Detect which cell encompasses the target text, then output its (x, y) center coordinate. 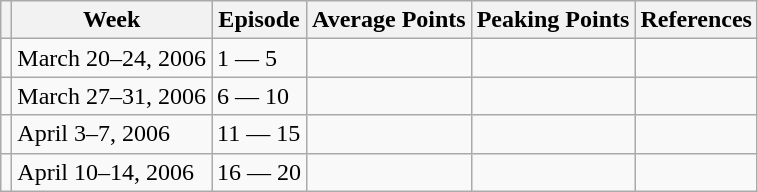
March 27–31, 2006 (112, 96)
Week (112, 20)
April 10–14, 2006 (112, 172)
16 — 20 (260, 172)
Average Points (390, 20)
April 3–7, 2006 (112, 134)
11 — 15 (260, 134)
Peaking Points (553, 20)
March 20–24, 2006 (112, 58)
1 — 5 (260, 58)
References (696, 20)
6 — 10 (260, 96)
Episode (260, 20)
